Return [X, Y] of the center of cell containing provided text 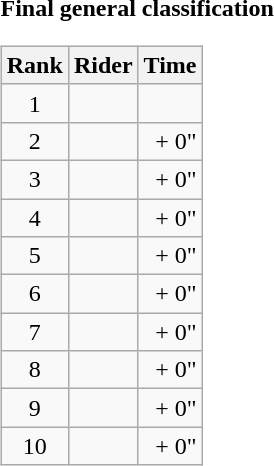
Rank [34, 65]
3 [34, 179]
10 [34, 446]
8 [34, 370]
7 [34, 332]
6 [34, 294]
9 [34, 408]
Time [170, 65]
5 [34, 256]
4 [34, 217]
2 [34, 141]
Rider [103, 65]
1 [34, 103]
